Provide the [X, Y] coordinate of the cell's center where the given text is located.  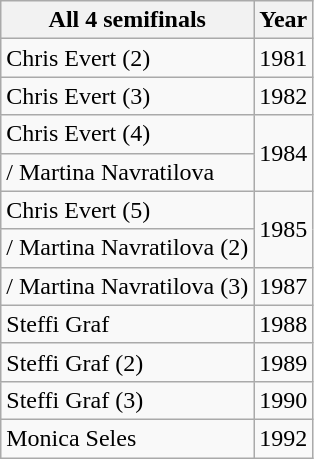
Chris Evert (4) [128, 134]
1981 [284, 58]
Steffi Graf [128, 324]
1990 [284, 400]
1984 [284, 153]
1985 [284, 229]
/ Martina Navratilova (3) [128, 286]
/ Martina Navratilova (2) [128, 248]
1989 [284, 362]
1982 [284, 96]
1992 [284, 438]
Monica Seles [128, 438]
Chris Evert (3) [128, 96]
Chris Evert (2) [128, 58]
Steffi Graf (2) [128, 362]
/ Martina Navratilova [128, 172]
Year [284, 20]
1988 [284, 324]
Steffi Graf (3) [128, 400]
All 4 semifinals [128, 20]
Chris Evert (5) [128, 210]
1987 [284, 286]
